Return the [x, y] coordinate for the center point of the cell that contains the specified text.  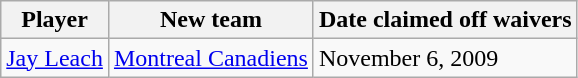
Date claimed off waivers [445, 20]
Jay Leach [55, 58]
New team [210, 20]
Player [55, 20]
November 6, 2009 [445, 58]
Montreal Canadiens [210, 58]
